Find where the given text appears and provide that cell's center as [X, Y] coordinate. 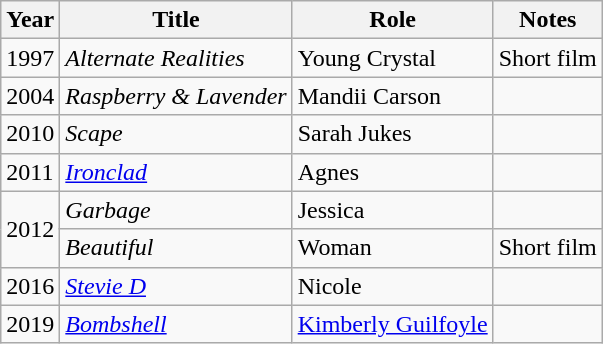
Woman [392, 248]
2012 [30, 229]
Title [176, 20]
Agnes [392, 172]
Sarah Jukes [392, 134]
Mandii Carson [392, 96]
Nicole [392, 286]
Beautiful [176, 248]
Stevie D [176, 286]
2019 [30, 324]
Ironclad [176, 172]
Year [30, 20]
1997 [30, 58]
Notes [548, 20]
Bombshell [176, 324]
Jessica [392, 210]
Alternate Realities [176, 58]
Young Crystal [392, 58]
Raspberry & Lavender [176, 96]
2010 [30, 134]
Scape [176, 134]
Role [392, 20]
2011 [30, 172]
Garbage [176, 210]
Kimberly Guilfoyle [392, 324]
2004 [30, 96]
2016 [30, 286]
